Pinpoint the cell where the given text exists, returning its [X, Y] midpoint coordinate. 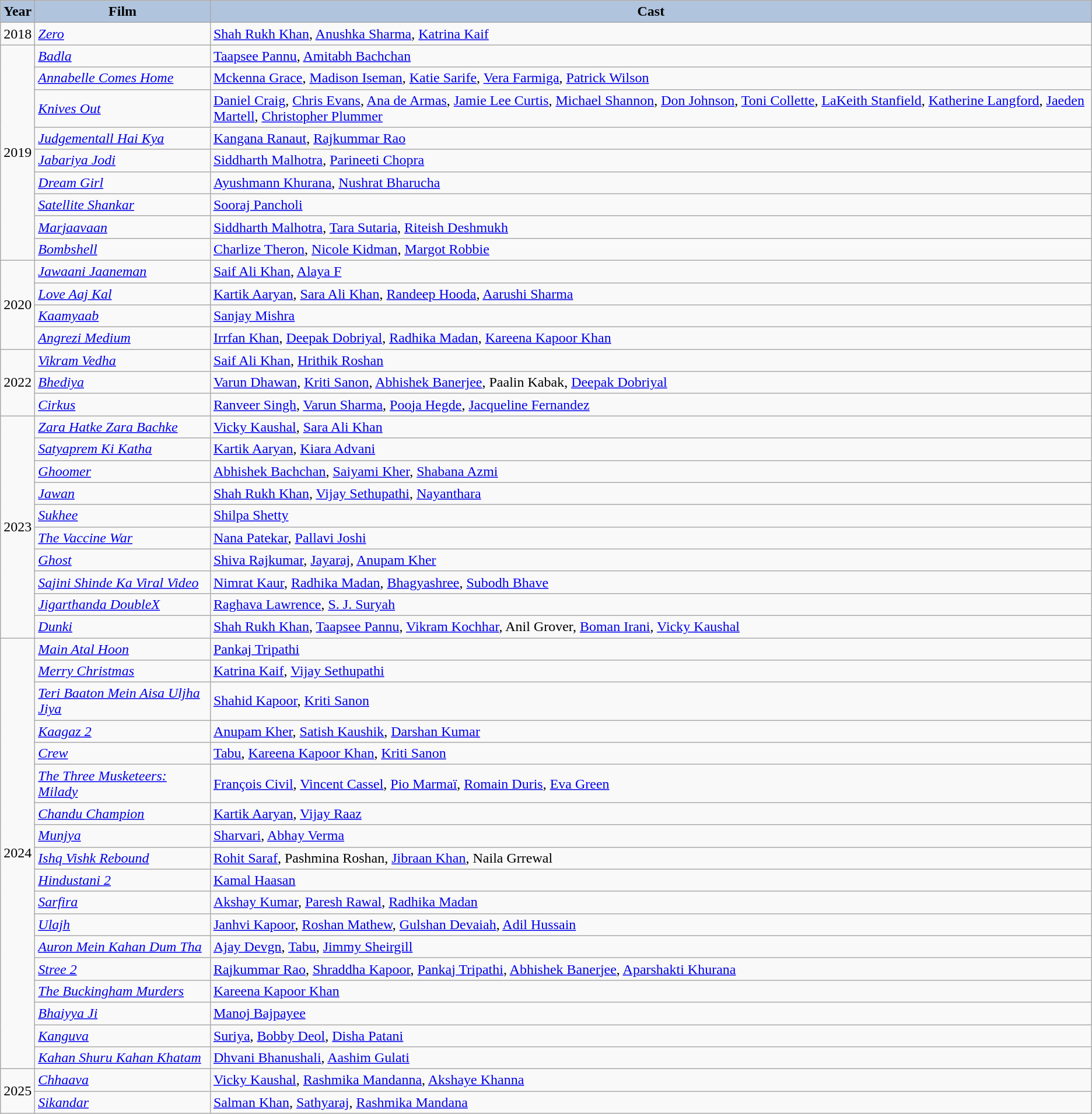
The Vaccine War [123, 538]
Vicky Kaushal, Rashmika Mandanna, Akshaye Khanna [651, 1080]
Salman Khan, Sathyaraj, Rashmika Mandana [651, 1102]
Zero [123, 34]
Kartik Aaryan, Vijay Raaz [651, 814]
Ghost [123, 560]
Nana Patekar, Pallavi Joshi [651, 538]
Pankaj Tripathi [651, 649]
Cast [651, 12]
Ghoomer [123, 471]
Kangana Ranaut, Rajkummar Rao [651, 138]
Satyaprem Ki Katha [123, 449]
Annabelle Comes Home [123, 78]
2018 [17, 34]
François Civil, Vincent Cassel, Pio Marmaï, Romain Duris, Eva Green [651, 784]
2025 [17, 1091]
Shiva Rajkumar, Jayaraj, Anupam Kher [651, 560]
Shahid Kapoor, Kriti Sanon [651, 701]
Year [17, 12]
Kamal Haasan [651, 880]
Anupam Kher, Satish Kaushik, Darshan Kumar [651, 731]
Kaamyaab [123, 316]
Sukhee [123, 516]
Angrezi Medium [123, 338]
Janhvi Kapoor, Roshan Mathew, Gulshan Devaiah, Adil Hussain [651, 924]
Ishq Vishk Rebound [123, 858]
Chhaava [123, 1080]
Irrfan Khan, Deepak Dobriyal, Radhika Madan, Kareena Kapoor Khan [651, 338]
Sajini Shinde Ka Viral Video [123, 582]
The Buckingham Murders [123, 991]
Vikram Vedha [123, 360]
Sanjay Mishra [651, 316]
Sharvari, Abhay Verma [651, 836]
2020 [17, 304]
Varun Dhawan, Kriti Sanon, Abhishek Banerjee, Paalin Kabak, Deepak Dobriyal [651, 383]
Jawan [123, 493]
Love Aaj Kal [123, 293]
Marjaavaan [123, 227]
Jawaani Jaaneman [123, 271]
Kartik Aaryan, Kiara Advani [651, 449]
Sooraj Pancholi [651, 205]
Charlize Theron, Nicole Kidman, Margot Robbie [651, 249]
Badla [123, 56]
Bhaiyya Ji [123, 1013]
Shah Rukh Khan, Anushka Sharma, Katrina Kaif [651, 34]
Kahan Shuru Kahan Khatam [123, 1058]
Nimrat Kaur, Radhika Madan, Bhagyashree, Subodh Bhave [651, 582]
Jabariya Jodi [123, 160]
Satellite Shankar [123, 205]
Saif Ali Khan, Alaya F [651, 271]
Siddharth Malhotra, Tara Sutaria, Riteish Deshmukh [651, 227]
Judgementall Hai Kya [123, 138]
Rohit Saraf, Pashmina Roshan, Jibraan Khan, Naila Grrewal [651, 858]
Ulajh [123, 924]
Shilpa Shetty [651, 516]
Film [123, 12]
Auron Mein Kahan Dum Tha [123, 947]
2024 [17, 854]
Siddharth Malhotra, Parineeti Chopra [651, 160]
Suriya, Bobby Deol, Disha Patani [651, 1035]
Merry Christmas [123, 671]
Raghava Lawrence, S. J. Suryah [651, 604]
Tabu, Kareena Kapoor Khan, Kriti Sanon [651, 754]
Crew [123, 754]
Sarfira [123, 902]
Cirkus [123, 405]
Chandu Champion [123, 814]
2023 [17, 527]
Munjya [123, 836]
Abhishek Bachchan, Saiyami Kher, Shabana Azmi [651, 471]
Stree 2 [123, 969]
Kaagaz 2 [123, 731]
Rajkummar Rao, Shraddha Kapoor, Pankaj Tripathi, Abhishek Banerjee, Aparshakti Khurana [651, 969]
Dhvani Bhanushali, Aashim Gulati [651, 1058]
Mckenna Grace, Madison Iseman, Katie Sarife, Vera Farmiga, Patrick Wilson [651, 78]
Kareena Kapoor Khan [651, 991]
Ranveer Singh, Varun Sharma, Pooja Hegde, Jacqueline Fernandez [651, 405]
Manoj Bajpayee [651, 1013]
Ayushmann Khurana, Nushrat Bharucha [651, 183]
Taapsee Pannu, Amitabh Bachchan [651, 56]
Akshay Kumar, Paresh Rawal, Radhika Madan [651, 902]
Shah Rukh Khan, Taapsee Pannu, Vikram Kochhar, Anil Grover, Boman Irani, Vicky Kaushal [651, 626]
Zara Hatke Zara Bachke [123, 427]
Ajay Devgn, Tabu, Jimmy Sheirgill [651, 947]
Vicky Kaushal, Sara Ali Khan [651, 427]
The Three Musketeers: Milady [123, 784]
Katrina Kaif, Vijay Sethupathi [651, 671]
Jigarthanda DoubleX [123, 604]
2019 [17, 153]
Knives Out [123, 108]
Shah Rukh Khan, Vijay Sethupathi, Nayanthara [651, 493]
Teri Baaton Mein Aisa Uljha Jiya [123, 701]
Bhediya [123, 383]
Hindustani 2 [123, 880]
2022 [17, 383]
Kanguva [123, 1035]
Sikandar [123, 1102]
Dream Girl [123, 183]
Dunki [123, 626]
Bombshell [123, 249]
Saif Ali Khan, Hrithik Roshan [651, 360]
Kartik Aaryan, Sara Ali Khan, Randeep Hooda, Aarushi Sharma [651, 293]
Main Atal Hoon [123, 649]
